From the cell containing the given text, extract its center point as (X, Y) coordinate. 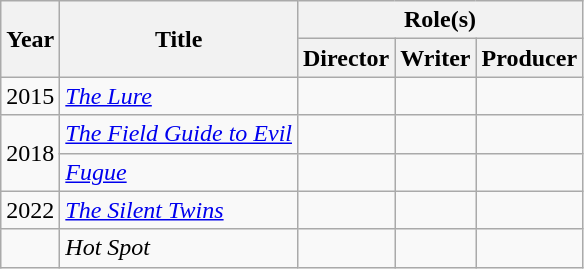
Fugue (179, 172)
Title (179, 39)
Director (346, 58)
Hot Spot (179, 248)
The Field Guide to Evil (179, 134)
Year (30, 39)
2015 (30, 96)
Producer (530, 58)
The Silent Twins (179, 210)
The Lure (179, 96)
Role(s) (440, 20)
2022 (30, 210)
2018 (30, 153)
Writer (436, 58)
